From the cell containing the given text, extract its center point as [x, y] coordinate. 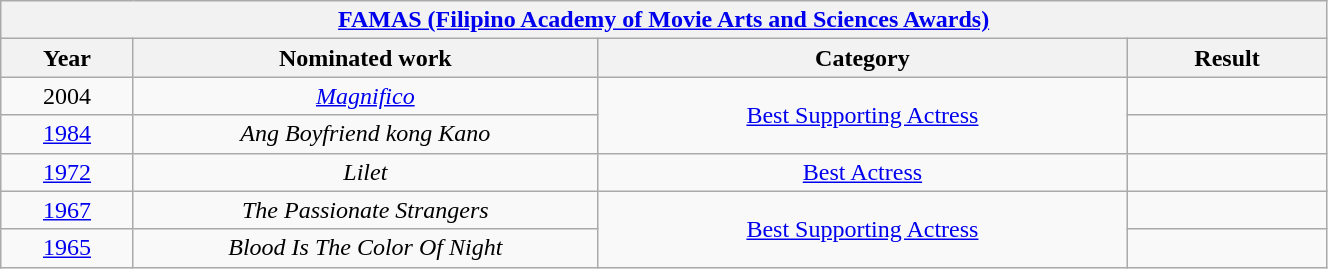
1967 [68, 210]
Ang Boyfriend kong Kano [365, 134]
Blood Is The Color Of Night [365, 248]
1965 [68, 248]
2004 [68, 96]
Best Actress [862, 172]
Nominated work [365, 58]
The Passionate Strangers [365, 210]
Magnifico [365, 96]
Lilet [365, 172]
Result [1228, 58]
1984 [68, 134]
FAMAS (Filipino Academy of Movie Arts and Sciences Awards) [664, 20]
Category [862, 58]
1972 [68, 172]
Year [68, 58]
